Determine the (X, Y) coordinate at the center of the cell enclosing the given text.  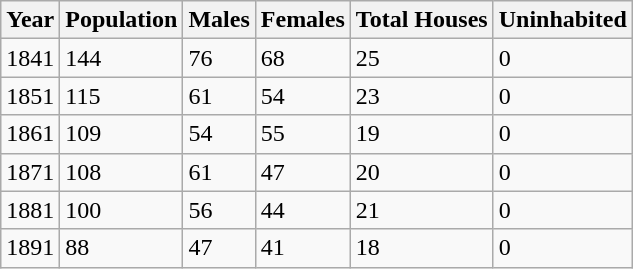
Males (219, 20)
Uninhabited (562, 20)
1841 (30, 58)
115 (122, 96)
Total Houses (422, 20)
1851 (30, 96)
1891 (30, 248)
Year (30, 20)
144 (122, 58)
Females (302, 20)
109 (122, 134)
41 (302, 248)
100 (122, 210)
1861 (30, 134)
1881 (30, 210)
76 (219, 58)
44 (302, 210)
25 (422, 58)
1871 (30, 172)
23 (422, 96)
108 (122, 172)
20 (422, 172)
56 (219, 210)
19 (422, 134)
55 (302, 134)
68 (302, 58)
88 (122, 248)
21 (422, 210)
Population (122, 20)
18 (422, 248)
